Find where the given text appears and provide that cell's center as (x, y) coordinate. 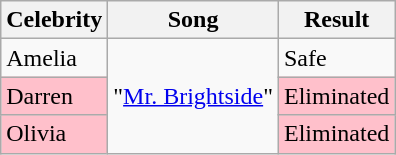
Olivia (54, 134)
Darren (54, 96)
Result (336, 20)
"Mr. Brightside" (194, 96)
Song (194, 20)
Safe (336, 58)
Celebrity (54, 20)
Amelia (54, 58)
